Return the [X, Y] coordinate for the center point of the cell that contains the specified text.  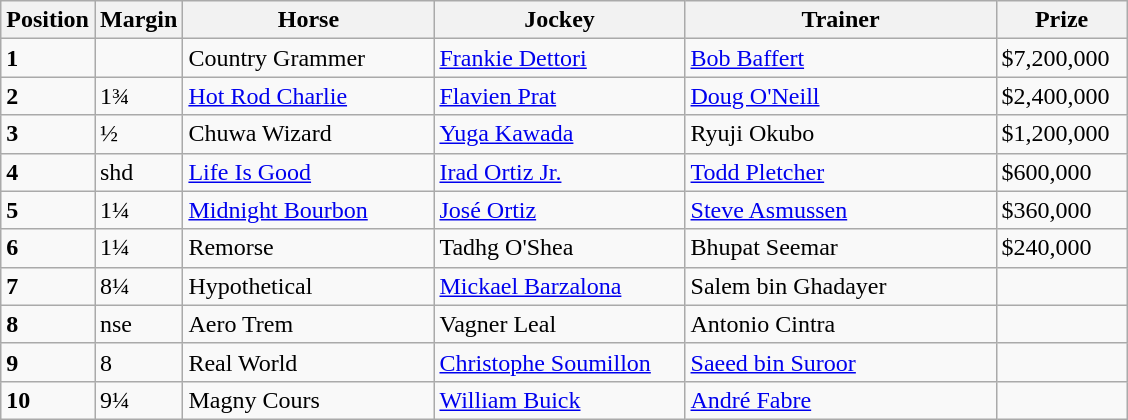
Horse [308, 20]
1 [48, 58]
Vagner Leal [560, 324]
Chuwa Wizard [308, 134]
Hot Rod Charlie [308, 96]
Doug O'Neill [840, 96]
Saeed bin Suroor [840, 362]
$7,200,000 [1062, 58]
Bob Baffert [840, 58]
5 [48, 210]
8¼ [138, 286]
$1,200,000 [1062, 134]
Magny Cours [308, 400]
Margin [138, 20]
Position [48, 20]
Jockey [560, 20]
Aero Trem [308, 324]
Flavien Prat [560, 96]
André Fabre [840, 400]
Todd Pletcher [840, 172]
Steve Asmussen [840, 210]
Tadhg O'Shea [560, 248]
$600,000 [1062, 172]
10 [48, 400]
Mickael Barzalona [560, 286]
9¼ [138, 400]
José Ortiz [560, 210]
9 [48, 362]
Frankie Dettori [560, 58]
2 [48, 96]
3 [48, 134]
shd [138, 172]
Salem bin Ghadayer [840, 286]
Yuga Kawada [560, 134]
Life Is Good [308, 172]
4 [48, 172]
$240,000 [1062, 248]
Remorse [308, 248]
nse [138, 324]
Real World [308, 362]
Country Grammer [308, 58]
$360,000 [1062, 210]
Ryuji Okubo [840, 134]
½ [138, 134]
Irad Ortiz Jr. [560, 172]
1¾ [138, 96]
William Buick [560, 400]
7 [48, 286]
Christophe Soumillon [560, 362]
Bhupat Seemar [840, 248]
Trainer [840, 20]
Antonio Cintra [840, 324]
Midnight Bourbon [308, 210]
6 [48, 248]
$2,400,000 [1062, 96]
Hypothetical [308, 286]
Prize [1062, 20]
